Determine the [x, y] coordinate at the center of the cell enclosing the given text.  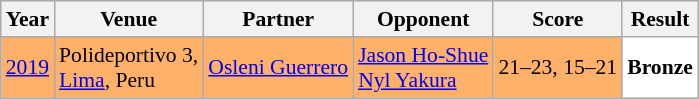
Opponent [423, 19]
2019 [28, 68]
21–23, 15–21 [558, 68]
Partner [278, 19]
Bronze [660, 68]
Jason Ho-Shue Nyl Yakura [423, 68]
Score [558, 19]
Venue [128, 19]
Polideportivo 3,Lima, Peru [128, 68]
Year [28, 19]
Osleni Guerrero [278, 68]
Result [660, 19]
